Return (x, y) of the center of cell containing provided text 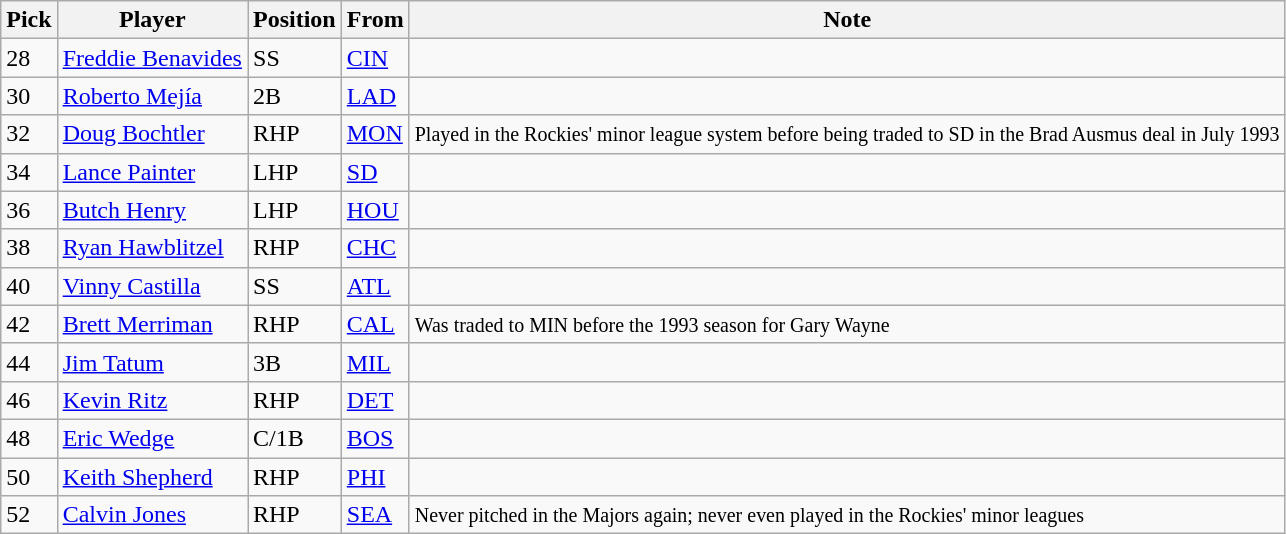
Brett Merriman (152, 324)
Never pitched in the Majors again; never even played in the Rockies' minor leagues (847, 515)
MON (375, 134)
Kevin Ritz (152, 400)
40 (29, 286)
Note (847, 20)
Pick (29, 20)
36 (29, 210)
Played in the Rockies' minor league system before being traded to SD in the Brad Ausmus deal in July 1993 (847, 134)
Ryan Hawblitzel (152, 248)
44 (29, 362)
C/1B (295, 438)
Player (152, 20)
Jim Tatum (152, 362)
ATL (375, 286)
LAD (375, 96)
28 (29, 58)
Calvin Jones (152, 515)
MIL (375, 362)
CHC (375, 248)
Freddie Benavides (152, 58)
Butch Henry (152, 210)
2B (295, 96)
34 (29, 172)
Was traded to MIN before the 1993 season for Gary Wayne (847, 324)
30 (29, 96)
42 (29, 324)
Eric Wedge (152, 438)
SD (375, 172)
CIN (375, 58)
48 (29, 438)
HOU (375, 210)
Position (295, 20)
DET (375, 400)
From (375, 20)
Roberto Mejía (152, 96)
PHI (375, 477)
Lance Painter (152, 172)
32 (29, 134)
52 (29, 515)
46 (29, 400)
50 (29, 477)
3B (295, 362)
SEA (375, 515)
BOS (375, 438)
Keith Shepherd (152, 477)
CAL (375, 324)
Vinny Castilla (152, 286)
38 (29, 248)
Doug Bochtler (152, 134)
